Pinpoint the cell where the given text exists, returning its (x, y) midpoint coordinate. 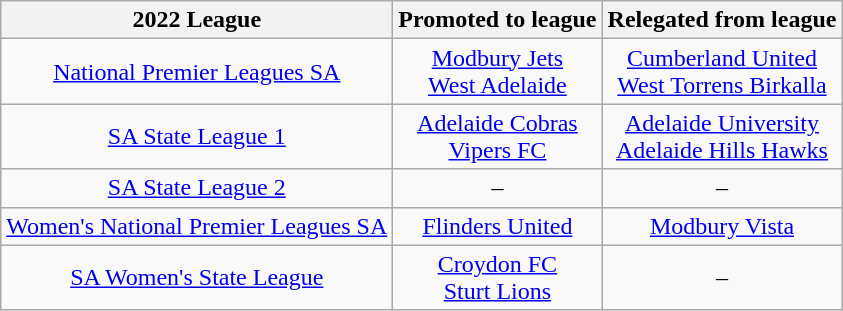
National Premier Leagues SA (197, 72)
SA Women's State League (197, 278)
Adelaide CobrasVipers FC (498, 136)
Relegated from league (722, 20)
Adelaide UniversityAdelaide Hills Hawks (722, 136)
Promoted to league (498, 20)
Croydon FCSturt Lions (498, 278)
Modbury JetsWest Adelaide (498, 72)
SA State League 1 (197, 136)
SA State League 2 (197, 188)
Cumberland UnitedWest Torrens Birkalla (722, 72)
Women's National Premier Leagues SA (197, 226)
Flinders United (498, 226)
2022 League (197, 20)
Modbury Vista (722, 226)
